Search for the cell housing the specified text and yield its (x, y) center coordinate. 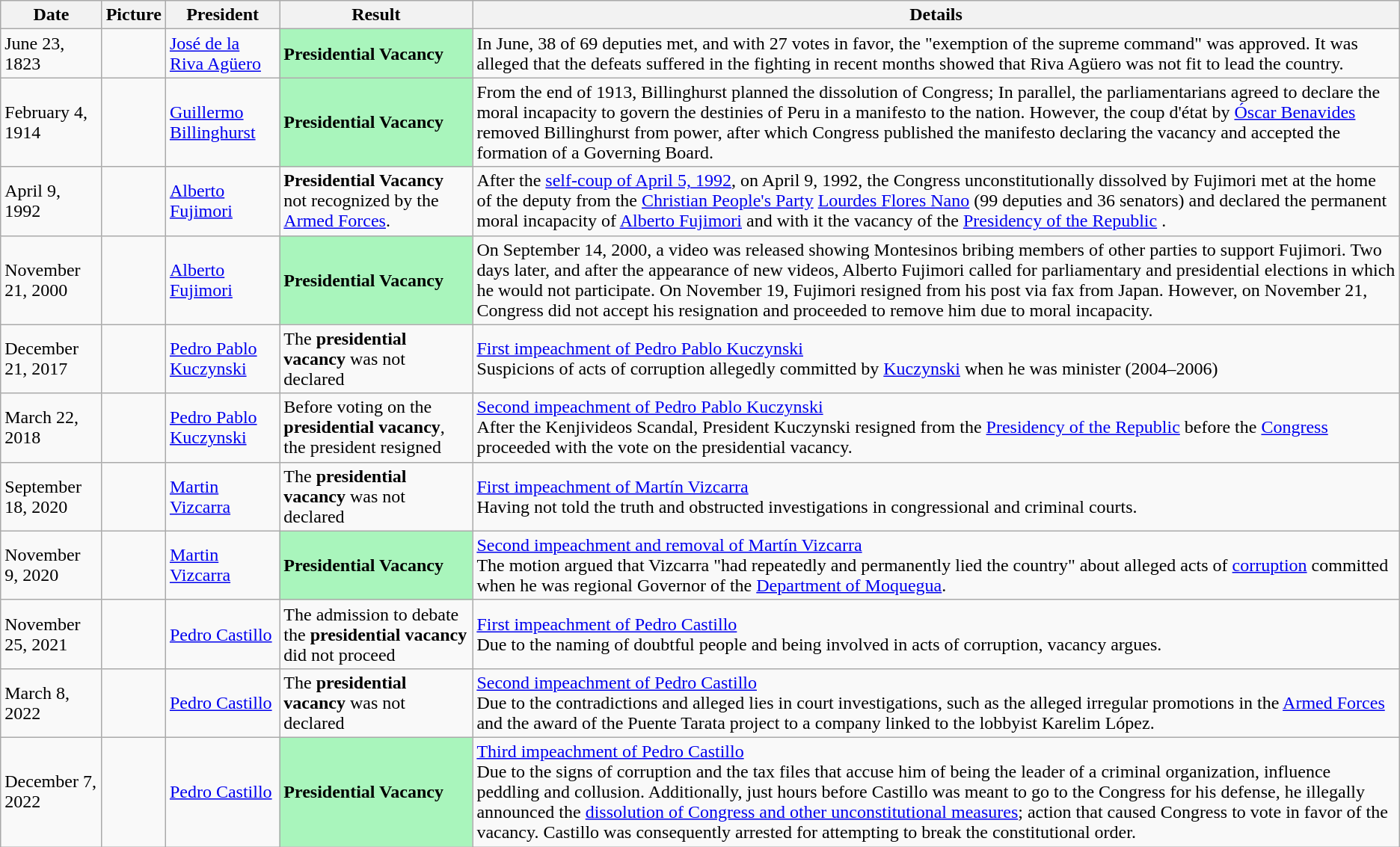
The admission to debate the presidential vacancy did not proceed (376, 634)
Result (376, 15)
First impeachment of Pedro Pablo KuczynskiSuspicions of acts of corruption allegedly committed by Kuczynski when he was minister (2004–2006) (936, 359)
November 25, 2021 (51, 634)
Picture (133, 15)
Presidential Vacancy not recognized by the Armed Forces. (376, 201)
December 7, 2022 (51, 792)
Details (936, 15)
March 8, 2022 (51, 703)
February 4, 1914 (51, 123)
First impeachment of Pedro CastilloDue to the naming of doubtful people and being involved in acts of corruption, vacancy argues. (936, 634)
September 18, 2020 (51, 496)
November 9, 2020 (51, 565)
Date (51, 15)
June 23, 1823 (51, 54)
First impeachment of Martín VizcarraHaving not told the truth and obstructed investigations in congressional and criminal courts. (936, 496)
Guillermo Billinghurst (222, 123)
José de la Riva Agüero (222, 54)
March 22, 2018 (51, 428)
December 21, 2017 (51, 359)
President (222, 15)
November 21, 2000 (51, 280)
April 9, 1992 (51, 201)
Before voting on the presidential vacancy, the president resigned (376, 428)
